Provide the (X, Y) coordinate of the cell's center where the given text is located.  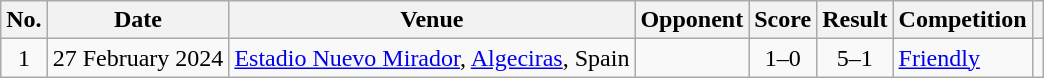
Competition (962, 20)
Friendly (962, 58)
Estadio Nuevo Mirador, Algeciras, Spain (432, 58)
1–0 (783, 58)
Result (855, 20)
Venue (432, 20)
No. (24, 20)
27 February 2024 (138, 58)
Score (783, 20)
Date (138, 20)
Opponent (692, 20)
1 (24, 58)
5–1 (855, 58)
